Detect which cell encompasses the target text, then output its [x, y] center coordinate. 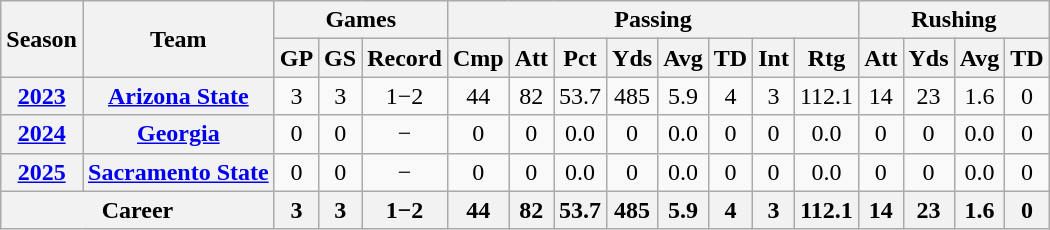
Georgia [178, 134]
GP [296, 58]
Games [360, 20]
Season [42, 39]
GS [340, 58]
Pct [580, 58]
Int [774, 58]
Rushing [954, 20]
2024 [42, 134]
2025 [42, 172]
Sacramento State [178, 172]
Cmp [478, 58]
Rtg [826, 58]
Passing [652, 20]
Record [405, 58]
Arizona State [178, 96]
2023 [42, 96]
Career [138, 210]
Team [178, 39]
